Search for the cell housing the specified text and yield its [X, Y] center coordinate. 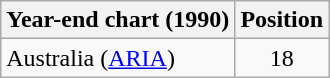
Australia (ARIA) [118, 58]
Year-end chart (1990) [118, 20]
Position [282, 20]
18 [282, 58]
